Pinpoint the cell where the given text exists, returning its (x, y) midpoint coordinate. 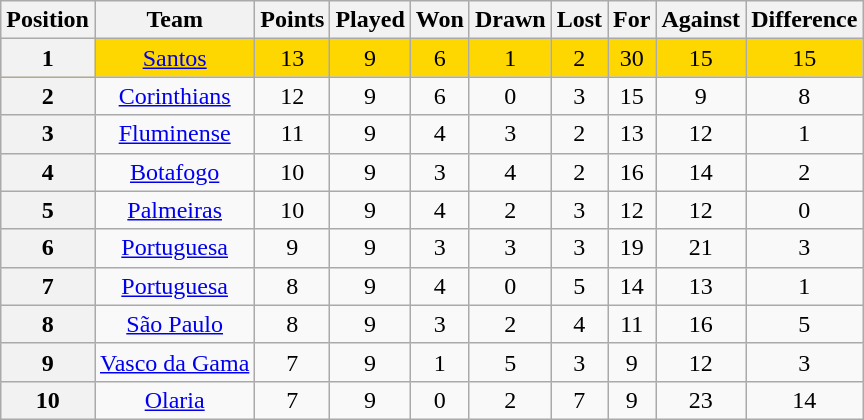
Team (174, 20)
Fluminense (174, 134)
Drawn (510, 20)
Points (292, 20)
Palmeiras (174, 210)
Won (440, 20)
30 (632, 58)
Against (701, 20)
Played (370, 20)
Difference (804, 20)
23 (701, 400)
Vasco da Gama (174, 362)
Santos (174, 58)
19 (632, 248)
Corinthians (174, 96)
Position (48, 20)
Olaria (174, 400)
Lost (579, 20)
21 (701, 248)
Botafogo (174, 172)
São Paulo (174, 324)
For (632, 20)
